Capture the cell that displays the provided text and extract its (x, y) central coordinate. 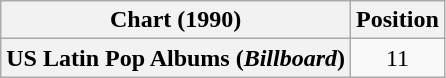
Position (398, 20)
US Latin Pop Albums (Billboard) (176, 58)
11 (398, 58)
Chart (1990) (176, 20)
